From the cell containing the given text, extract its center point as [X, Y] coordinate. 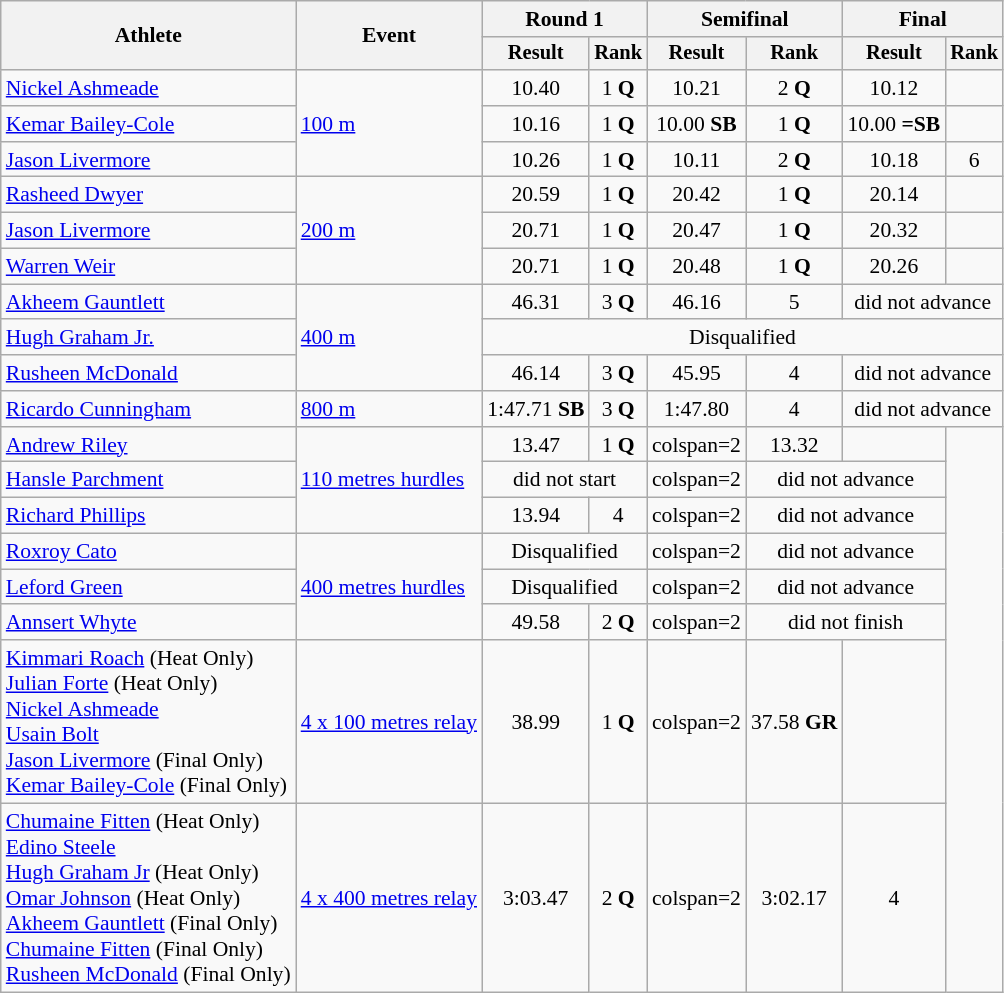
110 metres hurdles [389, 480]
46.16 [696, 302]
400 m [389, 338]
Warren Weir [148, 267]
Kimmari Roach (Heat Only)Julian Forte (Heat Only) Nickel AshmeadeUsain BoltJason Livermore (Final Only)Kemar Bailey-Cole (Final Only) [148, 722]
6 [974, 160]
Roxroy Cato [148, 552]
Hugh Graham Jr. [148, 338]
Final [922, 19]
10.40 [536, 88]
did not finish [846, 623]
Annsert Whyte [148, 623]
20.32 [894, 231]
Round 1 [564, 19]
45.95 [696, 373]
20.59 [536, 195]
10.16 [536, 124]
46.31 [536, 302]
20.26 [894, 267]
Nickel Ashmeade [148, 88]
Rasheed Dwyer [148, 195]
10.00 SB [696, 124]
Hansle Parchment [148, 480]
38.99 [536, 722]
Richard Phillips [148, 516]
20.14 [894, 195]
10.11 [696, 160]
800 m [389, 409]
Athlete [148, 36]
3:02.17 [794, 898]
20.47 [696, 231]
1:47.80 [696, 409]
1:47.71 SB [536, 409]
13.32 [794, 445]
13.94 [536, 516]
Andrew Riley [148, 445]
10.18 [894, 160]
46.14 [536, 373]
10.12 [894, 88]
37.58 GR [794, 722]
Semifinal [745, 19]
3:03.47 [536, 898]
Akheem Gauntlett [148, 302]
400 metres hurdles [389, 588]
Ricardo Cunningham [148, 409]
10.26 [536, 160]
5 [794, 302]
Leford Green [148, 587]
did not start [564, 480]
200 m [389, 230]
20.48 [696, 267]
100 m [389, 124]
Event [389, 36]
4 x 100 metres relay [389, 722]
13.47 [536, 445]
10.21 [696, 88]
49.58 [536, 623]
10.00 =SB [894, 124]
4 x 400 metres relay [389, 898]
Rusheen McDonald [148, 373]
Kemar Bailey-Cole [148, 124]
20.42 [696, 195]
